Identify which cell holds the provided text, then report its [x, y] central coordinate. 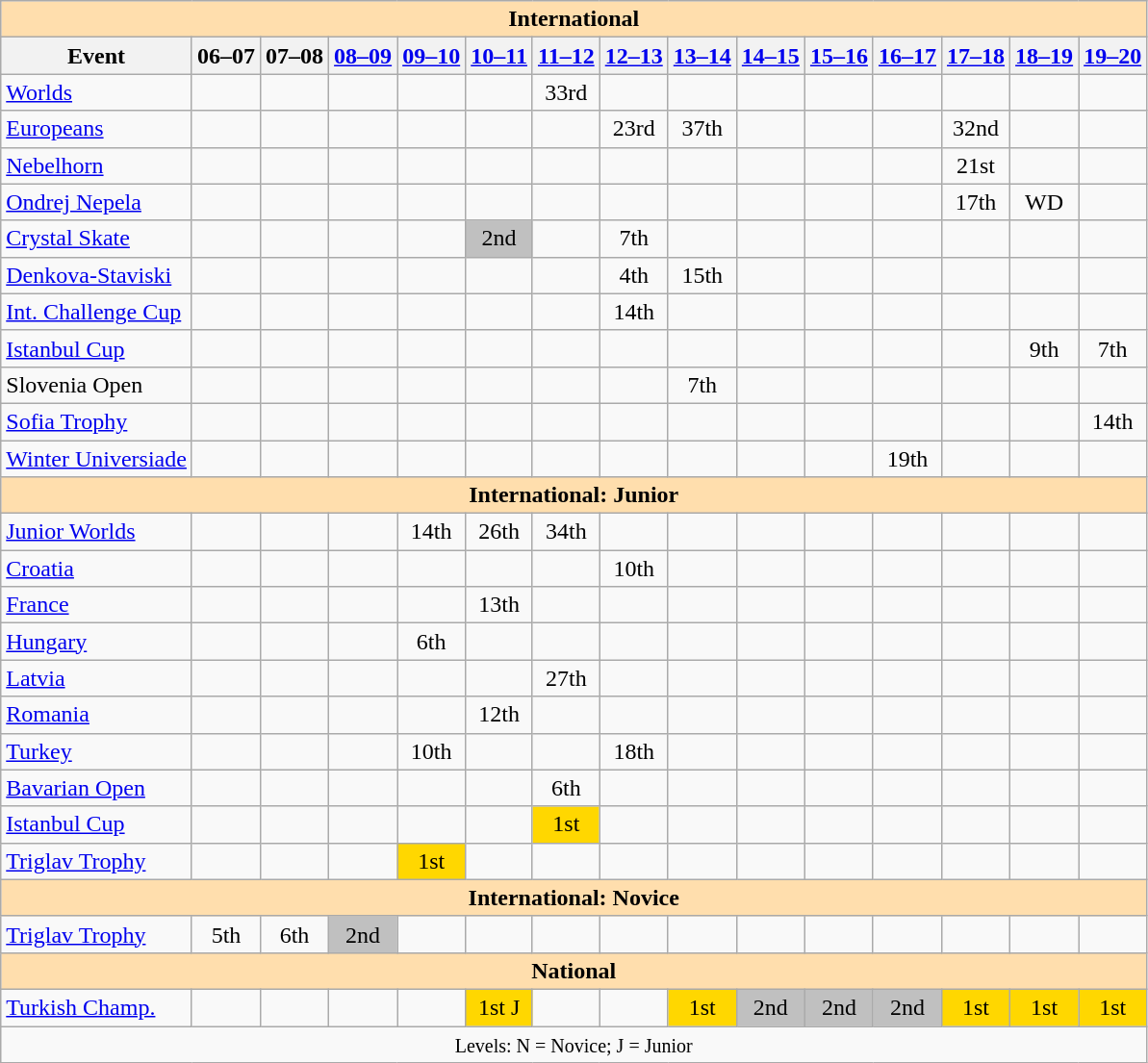
11–12 [566, 56]
International: Novice [574, 898]
37th [702, 129]
08–09 [364, 56]
National [574, 971]
Event [96, 56]
Europeans [96, 129]
Latvia [96, 678]
33rd [566, 92]
Levels: N = Novice; J = Junior [574, 1044]
18–19 [1045, 56]
13th [499, 605]
Slovenia Open [96, 385]
9th [1045, 348]
13–14 [702, 56]
Hungary [96, 642]
Winter Universiade [96, 459]
18th [633, 751]
Bavarian Open [96, 788]
19–20 [1112, 56]
19th [906, 459]
15th [702, 275]
16–17 [906, 56]
Denkova-Staviski [96, 275]
Junior Worlds [96, 532]
12th [499, 715]
WD [1045, 202]
Worlds [96, 92]
International: Junior [574, 495]
International [574, 19]
15–16 [839, 56]
34th [566, 532]
14–15 [770, 56]
France [96, 605]
Ondrej Nepela [96, 202]
17th [976, 202]
26th [499, 532]
Croatia [96, 569]
07–08 [294, 56]
Turkey [96, 751]
Turkish Champ. [96, 1007]
32nd [976, 129]
21st [976, 165]
Romania [96, 715]
1st J [499, 1007]
09–10 [431, 56]
Crystal Skate [96, 239]
Nebelhorn [96, 165]
5th [225, 934]
4th [633, 275]
23rd [633, 129]
06–07 [225, 56]
12–13 [633, 56]
27th [566, 678]
Sofia Trophy [96, 421]
17–18 [976, 56]
10–11 [499, 56]
Int. Challenge Cup [96, 312]
